Identify which cell holds the provided text, then report its [x, y] central coordinate. 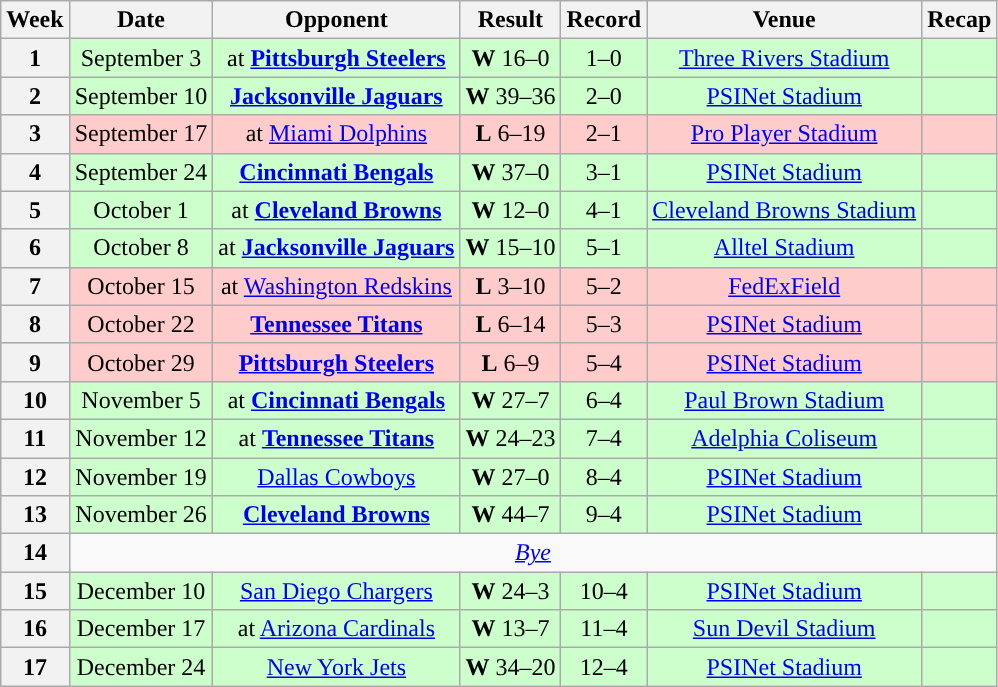
December 10 [141, 591]
Bye [533, 553]
October 15 [141, 286]
Recap [960, 20]
Alltel Stadium [784, 248]
4 [35, 172]
13 [35, 515]
L 6–9 [510, 362]
W 27–0 [510, 477]
W 39–36 [510, 96]
at Miami Dolphins [336, 134]
6 [35, 248]
4–1 [604, 210]
at Pittsburgh Steelers [336, 58]
November 12 [141, 438]
October 22 [141, 324]
Tennessee Titans [336, 324]
FedExField [784, 286]
11 [35, 438]
December 24 [141, 667]
8 [35, 324]
Paul Brown Stadium [784, 400]
W 44–7 [510, 515]
11–4 [604, 629]
1–0 [604, 58]
Opponent [336, 20]
3 [35, 134]
16 [35, 629]
W 16–0 [510, 58]
10–4 [604, 591]
15 [35, 591]
Pro Player Stadium [784, 134]
14 [35, 553]
W 27–7 [510, 400]
Record [604, 20]
5–4 [604, 362]
Jacksonville Jaguars [336, 96]
November 26 [141, 515]
5–3 [604, 324]
7 [35, 286]
5–2 [604, 286]
Venue [784, 20]
Week [35, 20]
at Washington Redskins [336, 286]
at Arizona Cardinals [336, 629]
Date [141, 20]
1 [35, 58]
October 8 [141, 248]
W 12–0 [510, 210]
3–1 [604, 172]
L 3–10 [510, 286]
Result [510, 20]
October 1 [141, 210]
New York Jets [336, 667]
2–0 [604, 96]
9 [35, 362]
5 [35, 210]
9–4 [604, 515]
at Cleveland Browns [336, 210]
at Cincinnati Bengals [336, 400]
W 37–0 [510, 172]
Sun Devil Stadium [784, 629]
2 [35, 96]
W 34–20 [510, 667]
Cleveland Browns [336, 515]
September 3 [141, 58]
November 5 [141, 400]
12 [35, 477]
Adelphia Coliseum [784, 438]
2–1 [604, 134]
San Diego Chargers [336, 591]
W 24–3 [510, 591]
at Jacksonville Jaguars [336, 248]
L 6–14 [510, 324]
September 10 [141, 96]
September 24 [141, 172]
at Tennessee Titans [336, 438]
17 [35, 667]
September 17 [141, 134]
12–4 [604, 667]
Pittsburgh Steelers [336, 362]
6–4 [604, 400]
Three Rivers Stadium [784, 58]
L 6–19 [510, 134]
8–4 [604, 477]
W 24–23 [510, 438]
5–1 [604, 248]
W 15–10 [510, 248]
7–4 [604, 438]
10 [35, 400]
Cincinnati Bengals [336, 172]
W 13–7 [510, 629]
Dallas Cowboys [336, 477]
Cleveland Browns Stadium [784, 210]
November 19 [141, 477]
October 29 [141, 362]
December 17 [141, 629]
